Locate the cell with the specified text and output its [X, Y] center coordinate. 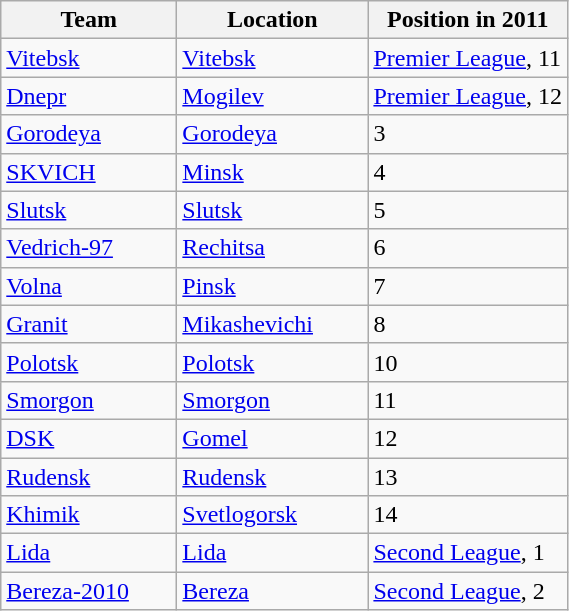
Svetlogorsk [272, 515]
5 [468, 210]
Team [89, 20]
Mikashevichi [272, 324]
3 [468, 134]
Gomel [272, 438]
Location [272, 20]
SKVICH [89, 172]
Mogilev [272, 96]
7 [468, 286]
Granit [89, 324]
12 [468, 438]
14 [468, 515]
Khimik [89, 515]
Second League, 2 [468, 591]
Minsk [272, 172]
Position in 2011 [468, 20]
Premier League, 12 [468, 96]
Dnepr [89, 96]
10 [468, 362]
Volna [89, 286]
Premier League, 11 [468, 58]
6 [468, 248]
DSK [89, 438]
Vedrich-97 [89, 248]
4 [468, 172]
Pinsk [272, 286]
Bereza-2010 [89, 591]
Rechitsa [272, 248]
11 [468, 400]
Second League, 1 [468, 553]
13 [468, 477]
Bereza [272, 591]
8 [468, 324]
